Identify which cell holds the provided text, then report its [X, Y] central coordinate. 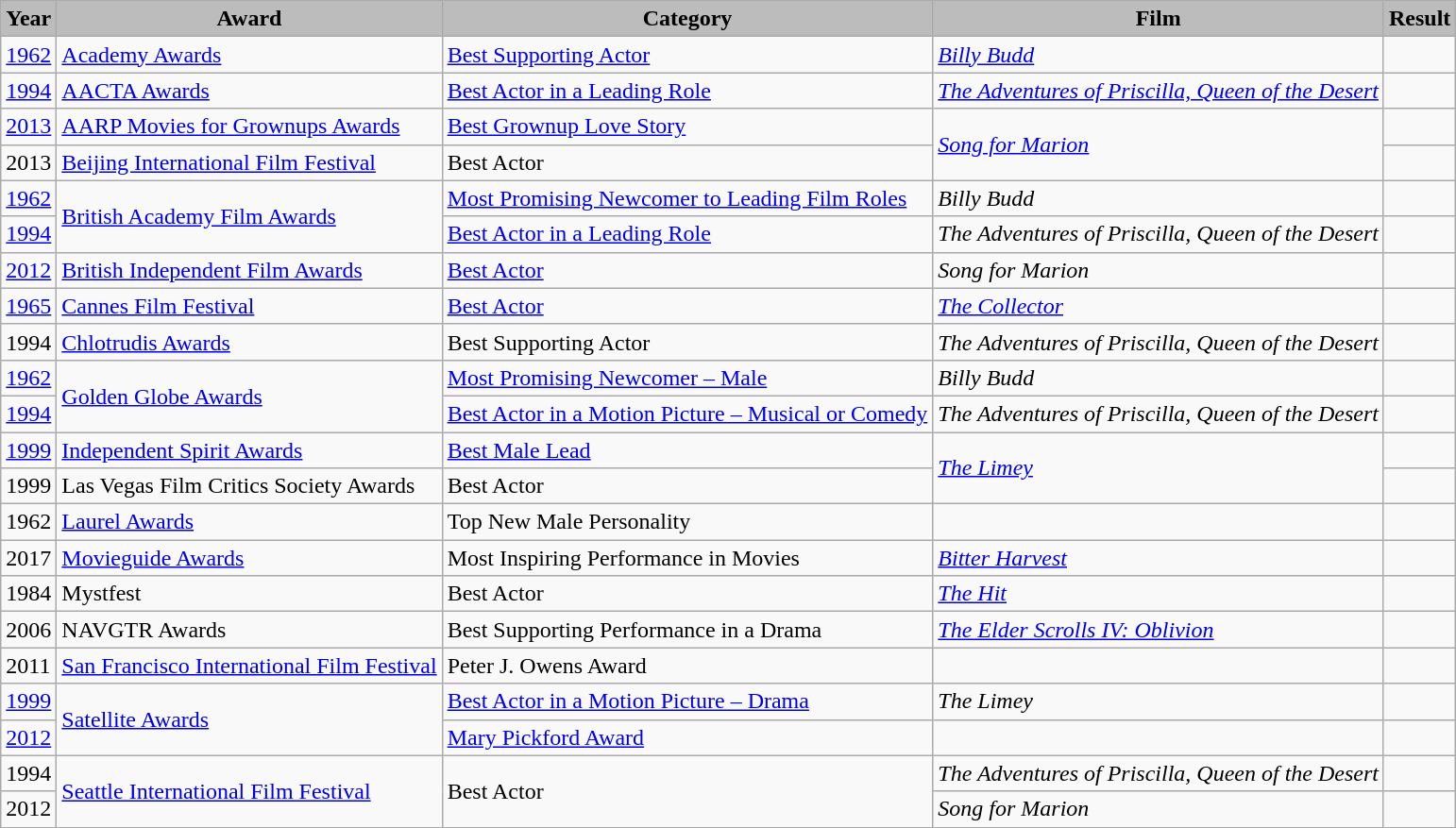
Independent Spirit Awards [249, 450]
Best Grownup Love Story [687, 127]
AACTA Awards [249, 91]
Satellite Awards [249, 719]
Seattle International Film Festival [249, 791]
1984 [28, 594]
Mystfest [249, 594]
Beijing International Film Festival [249, 162]
The Elder Scrolls IV: Oblivion [1159, 630]
Award [249, 19]
2006 [28, 630]
Cannes Film Festival [249, 306]
Result [1419, 19]
Golden Globe Awards [249, 396]
2011 [28, 666]
Bitter Harvest [1159, 558]
NAVGTR Awards [249, 630]
Film [1159, 19]
Best Actor in a Motion Picture – Drama [687, 701]
Top New Male Personality [687, 522]
British Independent Film Awards [249, 270]
Most Inspiring Performance in Movies [687, 558]
Peter J. Owens Award [687, 666]
Year [28, 19]
Laurel Awards [249, 522]
Best Actor in a Motion Picture – Musical or Comedy [687, 414]
AARP Movies for Grownups Awards [249, 127]
San Francisco International Film Festival [249, 666]
Chlotrudis Awards [249, 342]
Mary Pickford Award [687, 737]
Best Male Lead [687, 450]
Category [687, 19]
2017 [28, 558]
1965 [28, 306]
Movieguide Awards [249, 558]
The Collector [1159, 306]
British Academy Film Awards [249, 216]
The Hit [1159, 594]
Most Promising Newcomer – Male [687, 378]
Most Promising Newcomer to Leading Film Roles [687, 198]
Academy Awards [249, 55]
Best Supporting Performance in a Drama [687, 630]
Las Vegas Film Critics Society Awards [249, 486]
